For the text-containing cell, return its midpoint in (x, y) coordinate format. 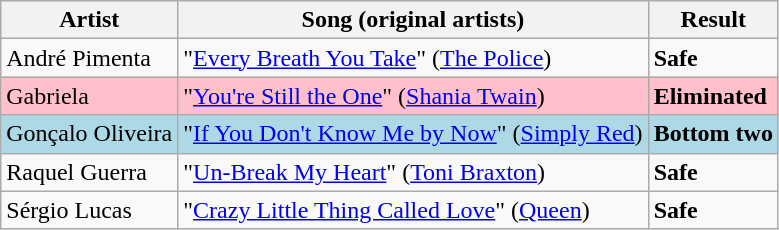
Gabriela (90, 96)
Raquel Guerra (90, 172)
Sérgio Lucas (90, 210)
Result (713, 20)
Bottom two (713, 134)
Gonçalo Oliveira (90, 134)
"Every Breath You Take" (The Police) (413, 58)
"If You Don't Know Me by Now" (Simply Red) (413, 134)
André Pimenta (90, 58)
Song (original artists) (413, 20)
Artist (90, 20)
Eliminated (713, 96)
"You're Still the One" (Shania Twain) (413, 96)
"Un-Break My Heart" (Toni Braxton) (413, 172)
"Crazy Little Thing Called Love" (Queen) (413, 210)
